Find where the given text appears and provide that cell's center as [x, y] coordinate. 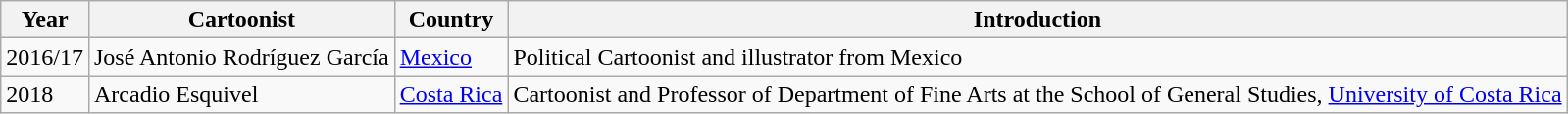
Mexico [451, 57]
Costa Rica [451, 94]
Year [45, 20]
José Antonio Rodríguez García [241, 57]
Cartoonist and Professor of Department of Fine Arts at the School of General Studies, University of Costa Rica [1037, 94]
2018 [45, 94]
Arcadio Esquivel [241, 94]
Introduction [1037, 20]
Political Cartoonist and illustrator from Mexico [1037, 57]
Country [451, 20]
Cartoonist [241, 20]
2016/17 [45, 57]
